Provide the [x, y] coordinate of the cell's center where the given text is located.  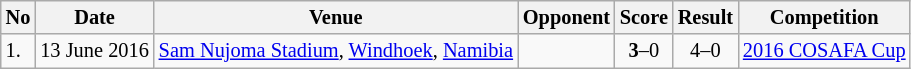
1. [18, 51]
No [18, 17]
Competition [824, 17]
Sam Nujoma Stadium, Windhoek, Namibia [336, 51]
Venue [336, 17]
2016 COSAFA Cup [824, 51]
Score [644, 17]
13 June 2016 [94, 51]
Opponent [566, 17]
4–0 [706, 51]
Date [94, 17]
3–0 [644, 51]
Result [706, 17]
